Return [x, y] of the center of cell containing provided text 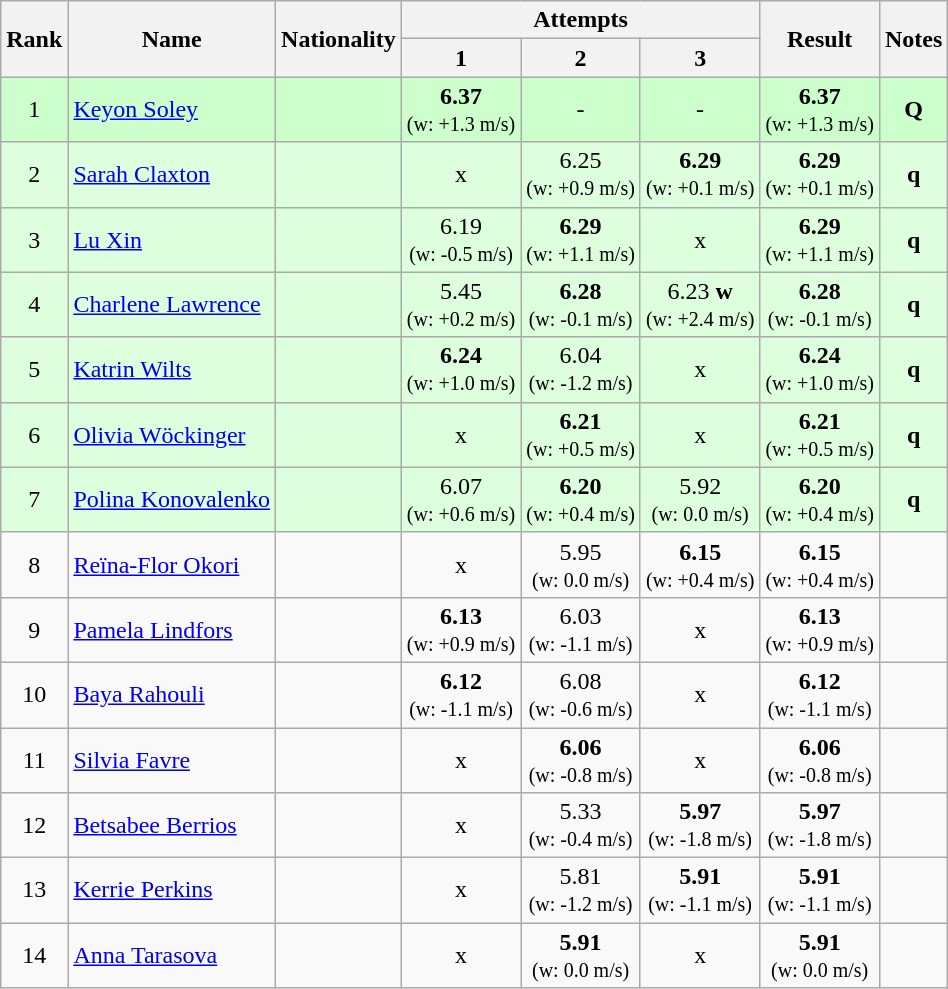
5.91 (w: -1.1 m/s) [820, 890]
12 [34, 826]
6.08(w: -0.6 m/s) [581, 694]
Nationality [339, 39]
9 [34, 630]
6.37(w: +1.3 m/s) [461, 110]
5.97 (w: -1.8 m/s) [820, 826]
7 [34, 500]
5.91 (w: 0.0 m/s) [820, 956]
Pamela Lindfors [172, 630]
Betsabee Berrios [172, 826]
Anna Tarasova [172, 956]
13 [34, 890]
Silvia Favre [172, 760]
11 [34, 760]
6.12 (w: -1.1 m/s) [820, 694]
5.97(w: -1.8 m/s) [700, 826]
5.92(w: 0.0 m/s) [700, 500]
Kerrie Perkins [172, 890]
6.20 (w: +0.4 m/s) [820, 500]
6.37 (w: +1.3 m/s) [820, 110]
5.81(w: -1.2 m/s) [581, 890]
6.21 (w: +0.5 m/s) [820, 434]
Olivia Wöckinger [172, 434]
Notes [913, 39]
6.21(w: +0.5 m/s) [581, 434]
6.29(w: +1.1 m/s) [581, 240]
5.91(w: 0.0 m/s) [581, 956]
Keyon Soley [172, 110]
Attempts [580, 20]
6 [34, 434]
6.07(w: +0.6 m/s) [461, 500]
6.12(w: -1.1 m/s) [461, 694]
Baya Rahouli [172, 694]
6.28(w: -0.1 m/s) [581, 304]
8 [34, 564]
6.24(w: +1.0 m/s) [461, 370]
6.03(w: -1.1 m/s) [581, 630]
Charlene Lawrence [172, 304]
6.13(w: +0.9 m/s) [461, 630]
6.13 (w: +0.9 m/s) [820, 630]
4 [34, 304]
Sarah Claxton [172, 174]
5.45(w: +0.2 m/s) [461, 304]
6.15(w: +0.4 m/s) [700, 564]
14 [34, 956]
Lu Xin [172, 240]
5.91(w: -1.1 m/s) [700, 890]
Name [172, 39]
6.23 w (w: +2.4 m/s) [700, 304]
Result [820, 39]
5.33(w: -0.4 m/s) [581, 826]
Q [913, 110]
5.95(w: 0.0 m/s) [581, 564]
Katrin Wilts [172, 370]
6.04(w: -1.2 m/s) [581, 370]
Reïna-Flor Okori [172, 564]
6.15 (w: +0.4 m/s) [820, 564]
6.06 (w: -0.8 m/s) [820, 760]
6.29 (w: +1.1 m/s) [820, 240]
6.28 (w: -0.1 m/s) [820, 304]
6.20(w: +0.4 m/s) [581, 500]
10 [34, 694]
6.29 (w: +0.1 m/s) [820, 174]
5 [34, 370]
6.06(w: -0.8 m/s) [581, 760]
Rank [34, 39]
6.29(w: +0.1 m/s) [700, 174]
6.24 (w: +1.0 m/s) [820, 370]
Polina Konovalenko [172, 500]
6.19(w: -0.5 m/s) [461, 240]
6.25(w: +0.9 m/s) [581, 174]
